Provide the [x, y] coordinate of the cell's center where the given text is located.  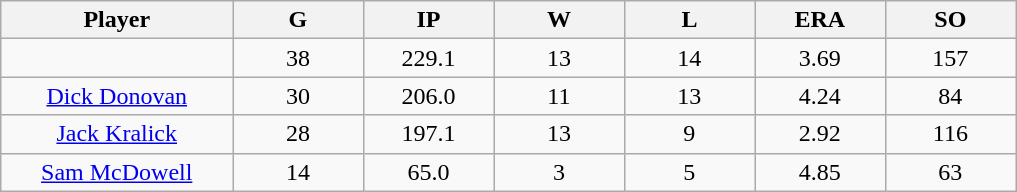
G [298, 20]
3 [559, 172]
63 [950, 172]
5 [689, 172]
L [689, 20]
28 [298, 134]
65.0 [428, 172]
84 [950, 96]
Jack Kralick [117, 134]
2.92 [820, 134]
Player [117, 20]
197.1 [428, 134]
Dick Donovan [117, 96]
38 [298, 58]
W [559, 20]
SO [950, 20]
3.69 [820, 58]
ERA [820, 20]
116 [950, 134]
9 [689, 134]
229.1 [428, 58]
157 [950, 58]
IP [428, 20]
11 [559, 96]
4.24 [820, 96]
30 [298, 96]
Sam McDowell [117, 172]
206.0 [428, 96]
4.85 [820, 172]
